Capture the cell that displays the provided text and extract its [x, y] central coordinate. 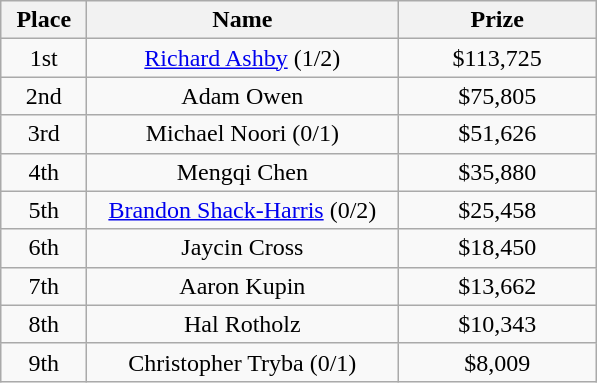
4th [44, 172]
Michael Noori (0/1) [242, 134]
$113,725 [498, 58]
$18,450 [498, 248]
8th [44, 324]
7th [44, 286]
Brandon Shack-Harris (0/2) [242, 210]
Hal Rotholz [242, 324]
Jaycin Cross [242, 248]
1st [44, 58]
Place [44, 20]
$51,626 [498, 134]
$8,009 [498, 362]
$75,805 [498, 96]
5th [44, 210]
Name [242, 20]
6th [44, 248]
Adam Owen [242, 96]
Mengqi Chen [242, 172]
Christopher Tryba (0/1) [242, 362]
Prize [498, 20]
$25,458 [498, 210]
$13,662 [498, 286]
Richard Ashby (1/2) [242, 58]
$35,880 [498, 172]
Aaron Kupin [242, 286]
9th [44, 362]
$10,343 [498, 324]
2nd [44, 96]
3rd [44, 134]
